Find where the given text appears and provide that cell's center as (x, y) coordinate. 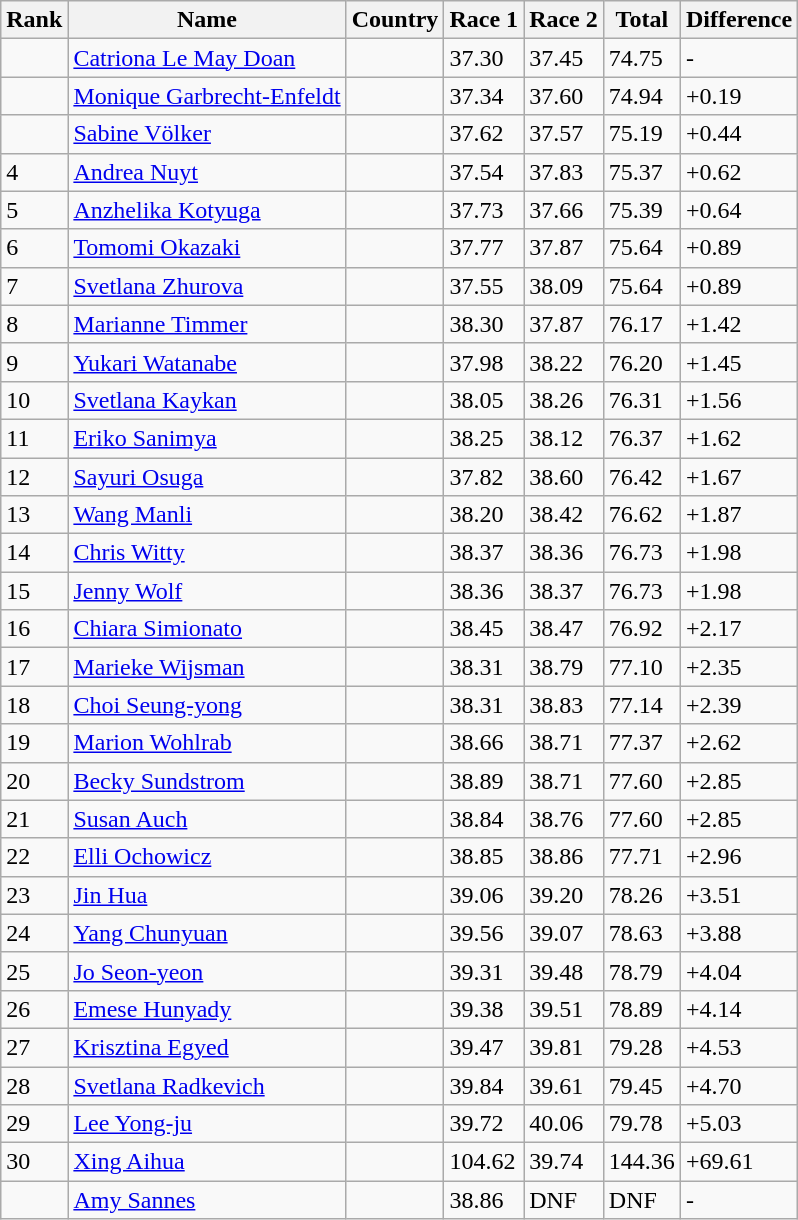
37.83 (564, 172)
37.55 (484, 286)
24 (34, 933)
37.82 (484, 477)
Susan Auch (207, 819)
78.26 (642, 895)
Krisztina Egyed (207, 1047)
76.92 (642, 629)
27 (34, 1047)
+2.17 (738, 629)
38.89 (484, 781)
38.09 (564, 286)
Chris Witty (207, 553)
37.60 (564, 96)
4 (34, 172)
79.45 (642, 1085)
17 (34, 667)
Rank (34, 20)
30 (34, 1162)
37.54 (484, 172)
11 (34, 438)
78.79 (642, 971)
Lee Yong-ju (207, 1124)
39.38 (484, 1009)
Amy Sannes (207, 1200)
19 (34, 743)
10 (34, 400)
37.98 (484, 362)
77.10 (642, 667)
38.05 (484, 400)
+3.51 (738, 895)
Jo Seon-yeon (207, 971)
39.47 (484, 1047)
39.07 (564, 933)
38.83 (564, 705)
39.56 (484, 933)
Catriona Le May Doan (207, 58)
8 (34, 324)
75.19 (642, 134)
Sabine Völker (207, 134)
Choi Seung-yong (207, 705)
6 (34, 248)
Name (207, 20)
Wang Manli (207, 515)
+1.56 (738, 400)
15 (34, 591)
79.78 (642, 1124)
37.30 (484, 58)
+2.39 (738, 705)
21 (34, 819)
40.06 (564, 1124)
+1.87 (738, 515)
+2.62 (738, 743)
+4.14 (738, 1009)
+4.04 (738, 971)
38.79 (564, 667)
Emese Hunyady (207, 1009)
Race 2 (564, 20)
74.94 (642, 96)
39.06 (484, 895)
+0.62 (738, 172)
Country (395, 20)
Race 1 (484, 20)
Difference (738, 20)
76.37 (642, 438)
39.61 (564, 1085)
39.74 (564, 1162)
9 (34, 362)
37.62 (484, 134)
+4.53 (738, 1047)
23 (34, 895)
39.31 (484, 971)
+5.03 (738, 1124)
28 (34, 1085)
74.75 (642, 58)
76.42 (642, 477)
38.60 (564, 477)
76.17 (642, 324)
39.20 (564, 895)
Jin Hua (207, 895)
29 (34, 1124)
+1.62 (738, 438)
Marieke Wijsman (207, 667)
39.81 (564, 1047)
38.47 (564, 629)
Anzhelika Kotyuga (207, 210)
77.37 (642, 743)
75.37 (642, 172)
76.31 (642, 400)
Tomomi Okazaki (207, 248)
20 (34, 781)
16 (34, 629)
78.89 (642, 1009)
26 (34, 1009)
5 (34, 210)
+0.44 (738, 134)
38.66 (484, 743)
+2.96 (738, 857)
Chiara Simionato (207, 629)
37.34 (484, 96)
7 (34, 286)
38.76 (564, 819)
Xing Aihua (207, 1162)
39.48 (564, 971)
77.71 (642, 857)
37.57 (564, 134)
+0.19 (738, 96)
38.42 (564, 515)
144.36 (642, 1162)
75.39 (642, 210)
38.45 (484, 629)
18 (34, 705)
Svetlana Zhurova (207, 286)
Becky Sundstrom (207, 781)
76.20 (642, 362)
+4.70 (738, 1085)
Andrea Nuyt (207, 172)
Total (642, 20)
39.72 (484, 1124)
38.25 (484, 438)
Jenny Wolf (207, 591)
78.63 (642, 933)
12 (34, 477)
37.73 (484, 210)
Yukari Watanabe (207, 362)
+2.35 (738, 667)
104.62 (484, 1162)
+3.88 (738, 933)
Elli Ochowicz (207, 857)
+69.61 (738, 1162)
Svetlana Radkevich (207, 1085)
14 (34, 553)
38.12 (564, 438)
79.28 (642, 1047)
37.77 (484, 248)
Marianne Timmer (207, 324)
Svetlana Kaykan (207, 400)
+0.64 (738, 210)
39.84 (484, 1085)
37.45 (564, 58)
+1.67 (738, 477)
25 (34, 971)
Yang Chunyuan (207, 933)
38.85 (484, 857)
38.22 (564, 362)
Monique Garbrecht-Enfeldt (207, 96)
22 (34, 857)
37.66 (564, 210)
13 (34, 515)
+1.42 (738, 324)
76.62 (642, 515)
77.14 (642, 705)
+1.45 (738, 362)
38.84 (484, 819)
38.26 (564, 400)
Marion Wohlrab (207, 743)
Eriko Sanimya (207, 438)
39.51 (564, 1009)
38.20 (484, 515)
Sayuri Osuga (207, 477)
38.30 (484, 324)
